Search for the cell housing the specified text and yield its (x, y) center coordinate. 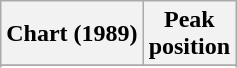
Chart (1989) (72, 34)
Peakposition (189, 34)
